Detect which cell encompasses the target text, then output its (X, Y) center coordinate. 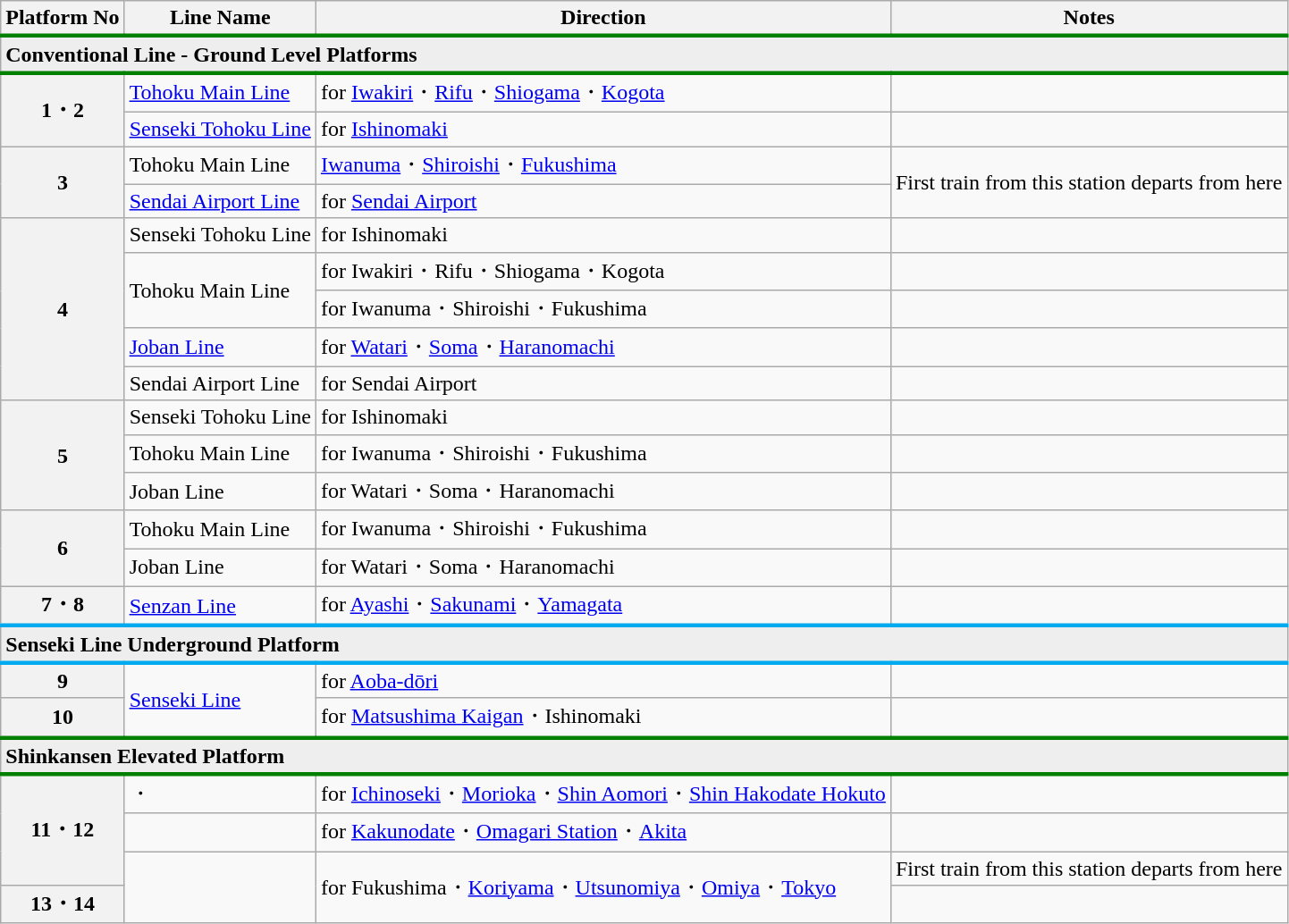
Shinkansen Elevated Platform (644, 756)
Platform No (63, 19)
6 (63, 549)
Senseki Line (220, 700)
5 (63, 456)
for Fukushima・Koriyama・Utsunomiya・Omiya・Tokyo (602, 888)
Notes (1089, 19)
Direction (602, 19)
7・8 (63, 606)
Senseki Line Underground Platform (644, 643)
for Ayashi・Sakunami・Yamagata (602, 606)
9 (63, 680)
Conventional Line - Ground Level Platforms (644, 54)
Iwanuma・Shiroishi・Fukushima (602, 166)
for Aoba-dōri (602, 680)
10 (63, 718)
for Kakunodate・Omagari Station・Akita (602, 833)
11・12 (63, 829)
for Matsushima Kaigan・Ishinomaki (602, 718)
3 (63, 182)
Senzan Line (220, 606)
Line Name (220, 19)
・ (220, 794)
1・2 (63, 109)
4 (63, 309)
13・14 (63, 904)
for Ichinoseki・Morioka・Shin Aomori・Shin Hakodate Hokuto (602, 794)
